Identify which cell holds the provided text, then report its (x, y) central coordinate. 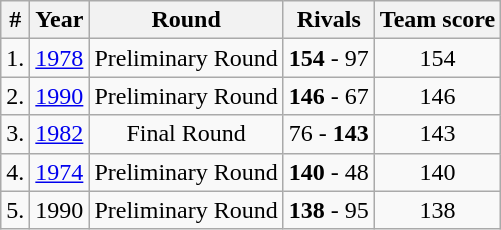
146 - 67 (328, 96)
146 (437, 96)
140 (437, 172)
138 (437, 210)
1974 (60, 172)
138 - 95 (328, 210)
Rivals (328, 20)
Year (60, 20)
1. (16, 58)
4. (16, 172)
140 - 48 (328, 172)
Final Round (186, 134)
154 (437, 58)
Round (186, 20)
154 - 97 (328, 58)
3. (16, 134)
143 (437, 134)
2. (16, 96)
Team score (437, 20)
5. (16, 210)
1982 (60, 134)
1978 (60, 58)
# (16, 20)
76 - 143 (328, 134)
